Provide the [X, Y] coordinate of the cell's center where the given text is located.  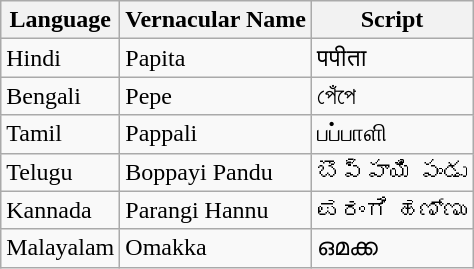
Telugu [60, 172]
Script [392, 20]
பப்பாளி [392, 134]
পেঁপে [392, 96]
Vernacular Name [216, 20]
ಪರಂಗಿ ಹಣ್ಣು [392, 210]
Kannada [60, 210]
Bengali [60, 96]
Language [60, 20]
पपीता [392, 58]
Pepe [216, 96]
Tamil [60, 134]
Omakka [216, 248]
Boppayi Pandu [216, 172]
Papita [216, 58]
Malayalam [60, 248]
ഒമക്ക [392, 248]
Pappali [216, 134]
బొప్పాయి పండు [392, 172]
Parangi Hannu [216, 210]
Hindi [60, 58]
